From the cell containing the given text, extract its center point as (x, y) coordinate. 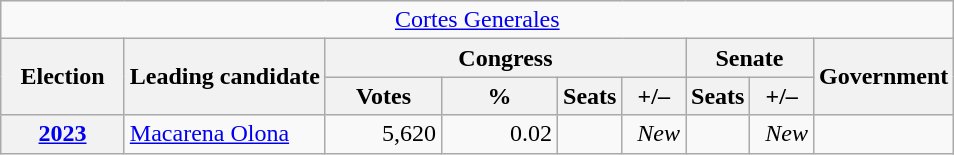
Cortes Generales (478, 20)
Government (883, 77)
0.02 (499, 134)
2023 (63, 134)
5,620 (383, 134)
Votes (383, 96)
% (499, 96)
Election (63, 77)
Leading candidate (224, 77)
Macarena Olona (224, 134)
Senate (750, 58)
Congress (505, 58)
